Identify which cell holds the provided text, then report its [x, y] central coordinate. 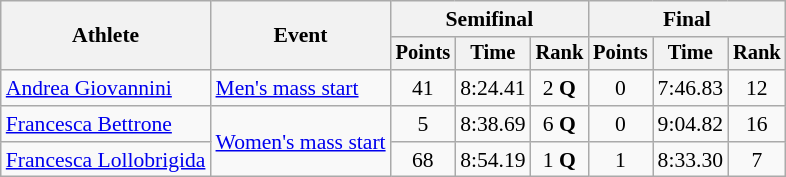
5 [423, 124]
8:24.41 [492, 88]
Women's mass start [300, 142]
Semifinal [490, 19]
Men's mass start [300, 88]
Final [686, 19]
9:04.82 [690, 124]
Andrea Giovannini [106, 88]
7:46.83 [690, 88]
8:38.69 [492, 124]
12 [757, 88]
16 [757, 124]
2 Q [560, 88]
Event [300, 36]
41 [423, 88]
Francesca Bettrone [106, 124]
6 Q [560, 124]
Athlete [106, 36]
